Provide the (X, Y) coordinate of the cell's center where the given text is located.  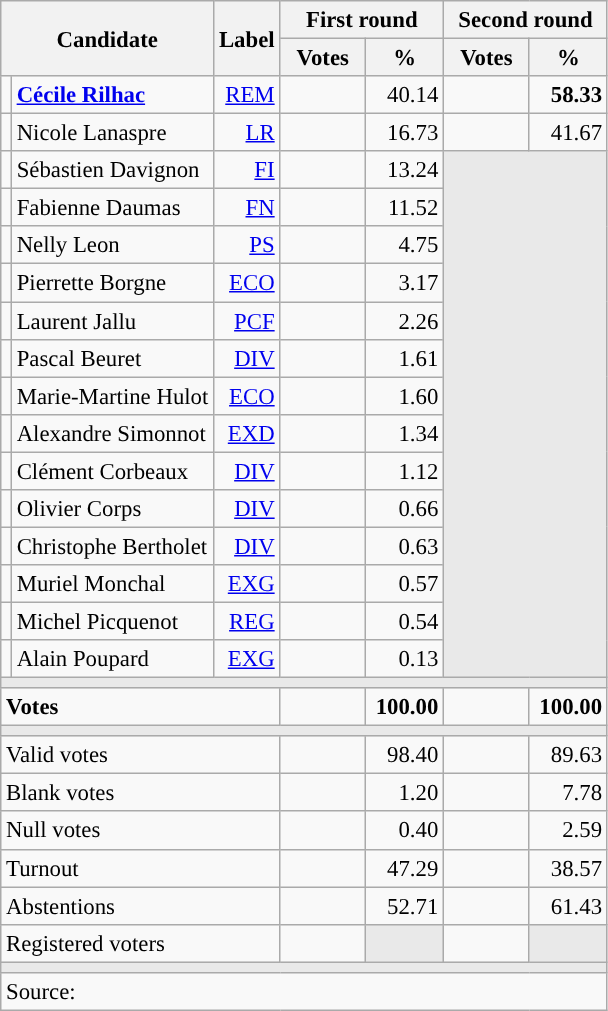
Null votes (140, 831)
Candidate (108, 38)
REG (247, 621)
7.78 (568, 793)
Sébastien Davignon (112, 170)
0.57 (405, 584)
4.75 (405, 245)
89.63 (568, 755)
EXD (247, 433)
38.57 (568, 868)
Blank votes (140, 793)
LR (247, 133)
Abstentions (140, 906)
Turnout (140, 868)
Alain Poupard (112, 659)
41.67 (568, 133)
PS (247, 245)
Valid votes (140, 755)
Pascal Beuret (112, 358)
0.40 (405, 831)
Second round (526, 20)
1.34 (405, 433)
Registered voters (140, 943)
52.71 (405, 906)
Christophe Bertholet (112, 546)
FN (247, 208)
Nicole Lanaspre (112, 133)
Laurent Jallu (112, 321)
47.29 (405, 868)
61.43 (568, 906)
Source: (304, 992)
2.26 (405, 321)
Pierrette Borgne (112, 283)
Label (247, 38)
Marie-Martine Hulot (112, 396)
0.13 (405, 659)
11.52 (405, 208)
REM (247, 95)
2.59 (568, 831)
1.20 (405, 793)
FI (247, 170)
13.24 (405, 170)
3.17 (405, 283)
16.73 (405, 133)
40.14 (405, 95)
Alexandre Simonnot (112, 433)
Nelly Leon (112, 245)
58.33 (568, 95)
PCF (247, 321)
Michel Picquenot (112, 621)
0.63 (405, 546)
1.60 (405, 396)
Cécile Rilhac (112, 95)
Clément Corbeaux (112, 471)
98.40 (405, 755)
0.54 (405, 621)
Olivier Corps (112, 509)
1.12 (405, 471)
First round (362, 20)
1.61 (405, 358)
Muriel Monchal (112, 584)
0.66 (405, 509)
Fabienne Daumas (112, 208)
